Pinpoint the cell where the given text exists, returning its [x, y] midpoint coordinate. 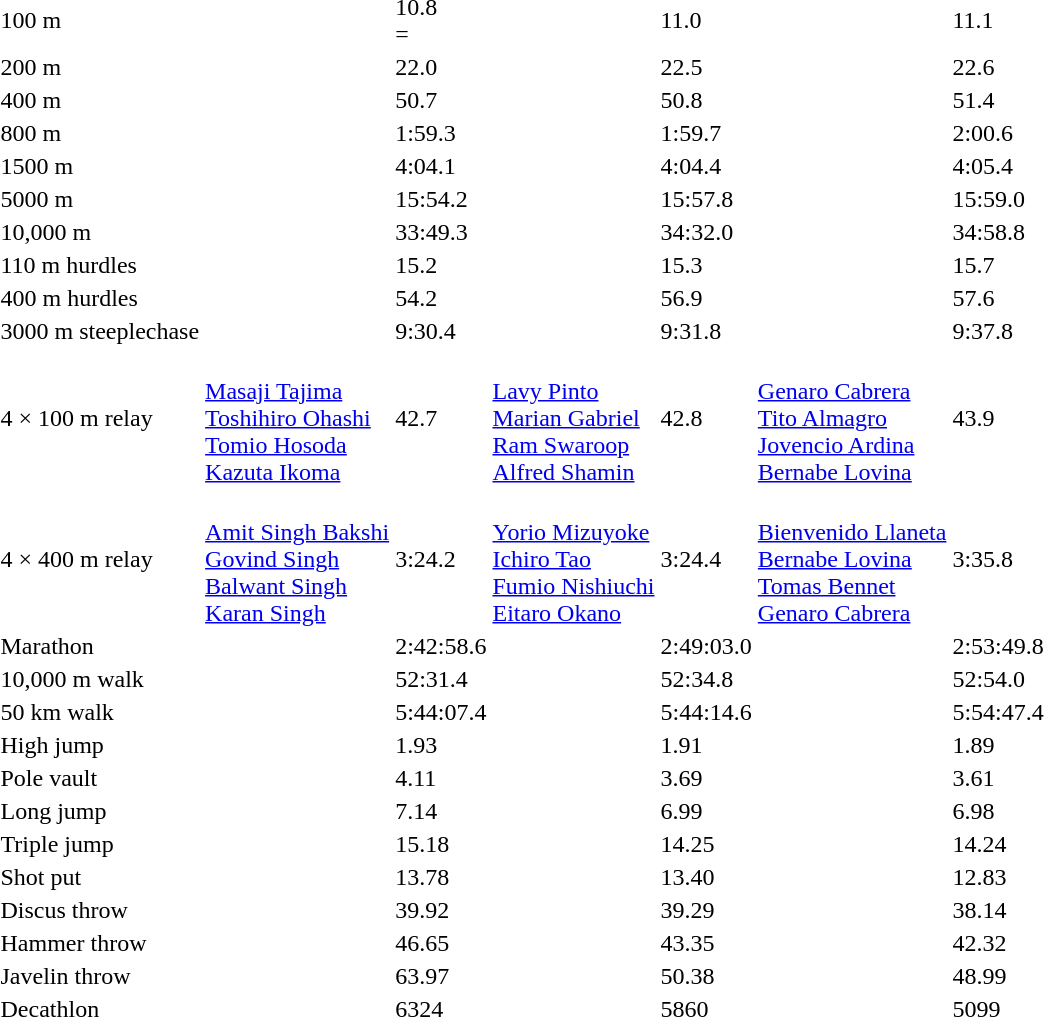
14.25 [706, 844]
52:31.4 [441, 679]
6.99 [706, 811]
15.3 [706, 265]
15.2 [441, 265]
4:04.1 [441, 166]
3.69 [706, 778]
54.2 [441, 298]
50.8 [706, 100]
Yorio MizuyokeIchiro TaoFumio NishiuchiEitaro Okano [574, 559]
43.35 [706, 943]
9:30.4 [441, 331]
13.40 [706, 877]
1:59.7 [706, 133]
52:34.8 [706, 679]
3:24.4 [706, 559]
5:44:07.4 [441, 712]
Lavy PintoMarian GabrielRam SwaroopAlfred Shamin [574, 418]
3:24.2 [441, 559]
1.93 [441, 745]
56.9 [706, 298]
50.38 [706, 976]
1.91 [706, 745]
2:49:03.0 [706, 646]
15:54.2 [441, 199]
15.18 [441, 844]
46.65 [441, 943]
22.0 [441, 67]
39.29 [706, 910]
4.11 [441, 778]
Genaro CabreraTito AlmagroJovencio ArdinaBernabe Lovina [852, 418]
42.8 [706, 418]
9:31.8 [706, 331]
63.97 [441, 976]
33:49.3 [441, 232]
1:59.3 [441, 133]
Bienvenido LlanetaBernabe LovinaTomas BennetGenaro Cabrera [852, 559]
4:04.4 [706, 166]
Masaji TajimaToshihiro OhashiTomio HosodaKazuta Ikoma [298, 418]
50.7 [441, 100]
Amit Singh BakshiGovind SinghBalwant SinghKaran Singh [298, 559]
7.14 [441, 811]
42.7 [441, 418]
22.5 [706, 67]
5:44:14.6 [706, 712]
15:57.8 [706, 199]
2:42:58.6 [441, 646]
13.78 [441, 877]
39.92 [441, 910]
34:32.0 [706, 232]
